Find where the given text appears and provide that cell's center as (x, y) coordinate. 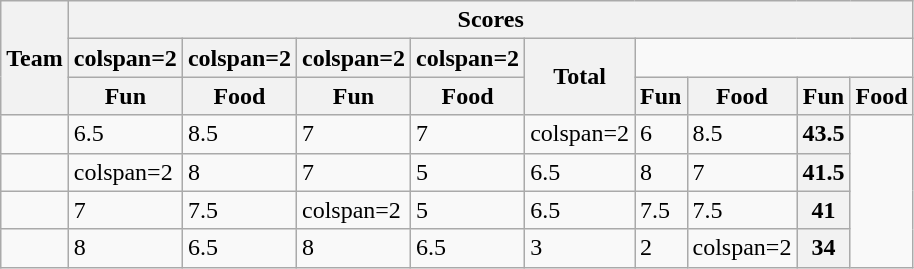
2 (661, 248)
Scores (490, 20)
Total (580, 77)
34 (824, 248)
43.5 (824, 134)
6 (661, 134)
41 (824, 210)
Team (35, 58)
3 (580, 248)
41.5 (824, 172)
